Return (X, Y) of the center of cell containing provided text 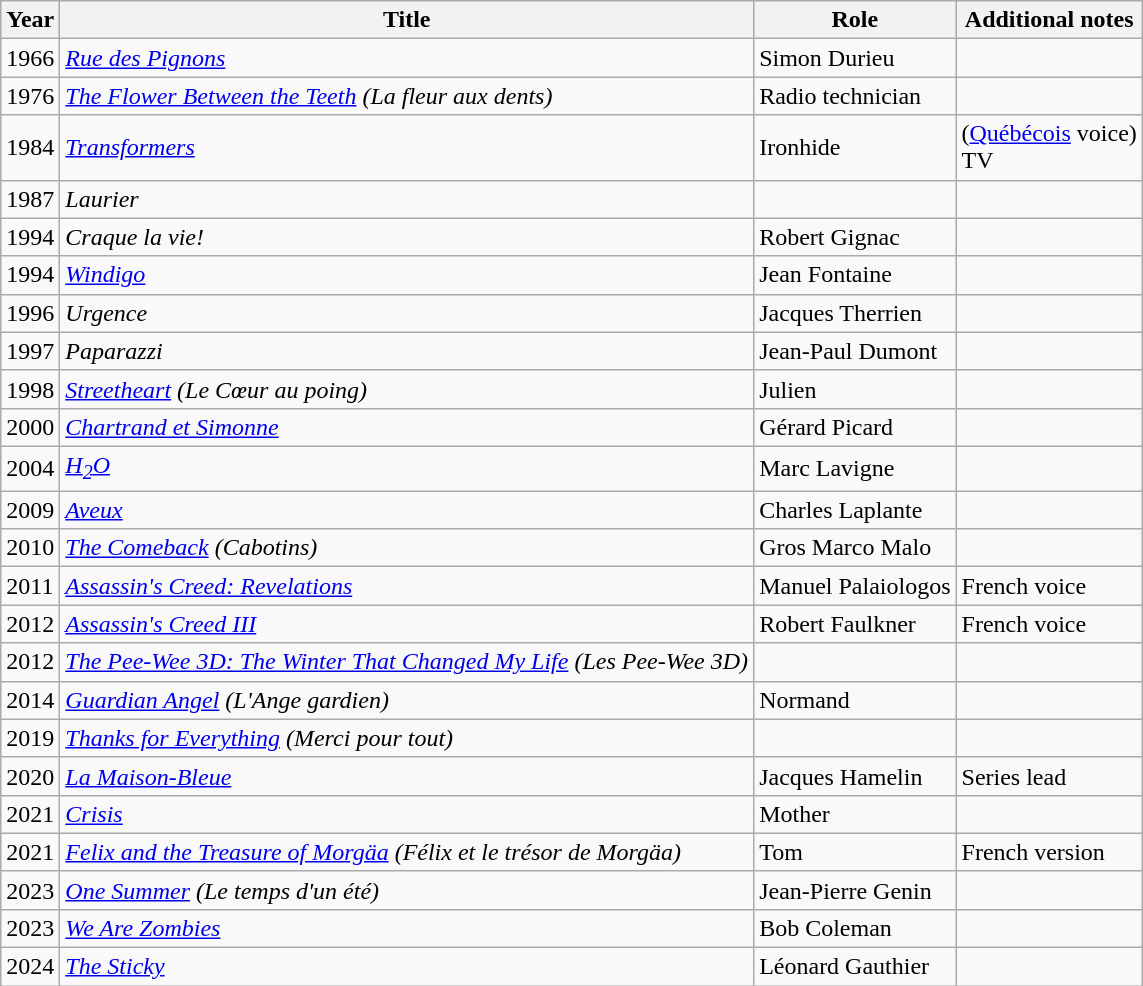
2011 (30, 586)
Simon Durieu (855, 58)
Windigo (407, 275)
2010 (30, 548)
We Are Zombies (407, 928)
1998 (30, 389)
Tom (855, 852)
Robert Gignac (855, 237)
Felix and the Treasure of Morgäa (Félix et le trésor de Morgäa) (407, 852)
2009 (30, 510)
Aveux (407, 510)
One Summer (Le temps d'un été) (407, 890)
Jacques Therrien (855, 313)
Thanks for Everything (Merci pour tout) (407, 738)
Urgence (407, 313)
The Comeback (Cabotins) (407, 548)
Julien (855, 389)
Jacques Hamelin (855, 776)
1984 (30, 148)
Craque la vie! (407, 237)
Assassin's Creed: Revelations (407, 586)
H2O (407, 468)
1966 (30, 58)
Additional notes (1049, 20)
2020 (30, 776)
Léonard Gauthier (855, 967)
Crisis (407, 814)
Marc Lavigne (855, 468)
Paparazzi (407, 351)
Laurier (407, 199)
Guardian Angel (L'Ange gardien) (407, 700)
The Pee-Wee 3D: The Winter That Changed My Life (Les Pee-Wee 3D) (407, 662)
2019 (30, 738)
1976 (30, 96)
2000 (30, 427)
Year (30, 20)
Chartrand et Simonne (407, 427)
Rue des Pignons (407, 58)
Jean Fontaine (855, 275)
Streetheart (Le Cœur au poing) (407, 389)
Bob Coleman (855, 928)
Robert Faulkner (855, 624)
Jean-Pierre Genin (855, 890)
The Sticky (407, 967)
1996 (30, 313)
(Québécois voice)TV (1049, 148)
Radio technician (855, 96)
Gros Marco Malo (855, 548)
1997 (30, 351)
Role (855, 20)
La Maison-Bleue (407, 776)
2024 (30, 967)
Title (407, 20)
Manuel Palaiologos (855, 586)
French version (1049, 852)
Ironhide (855, 148)
2014 (30, 700)
The Flower Between the Teeth (La fleur aux dents) (407, 96)
Gérard Picard (855, 427)
Series lead (1049, 776)
Mother (855, 814)
1987 (30, 199)
2004 (30, 468)
Jean-Paul Dumont (855, 351)
Assassin's Creed III (407, 624)
Transformers (407, 148)
Normand (855, 700)
Charles Laplante (855, 510)
